Find where the given text appears and provide that cell's center as (X, Y) coordinate. 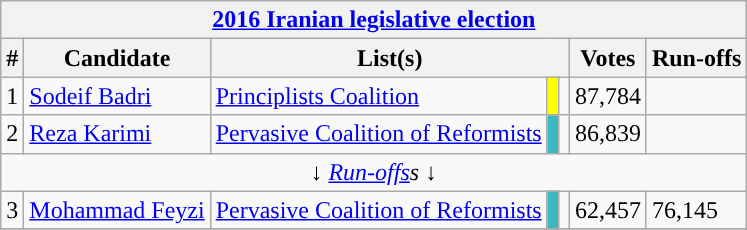
↓ Run-offss ↓ (374, 172)
62,457 (608, 210)
Reza Karimi (117, 134)
87,784 (608, 96)
2016 Iranian legislative election (374, 20)
76,145 (696, 210)
2 (12, 134)
Mohammad Feyzi (117, 210)
Sodeif Badri (117, 96)
Principlists Coalition (378, 96)
1 (12, 96)
3 (12, 210)
# (12, 58)
Run-offs (696, 58)
86,839 (608, 134)
Votes (608, 58)
Candidate (117, 58)
List(s) (390, 58)
